Determine the (x, y) coordinate at the center of the cell enclosing the given text.  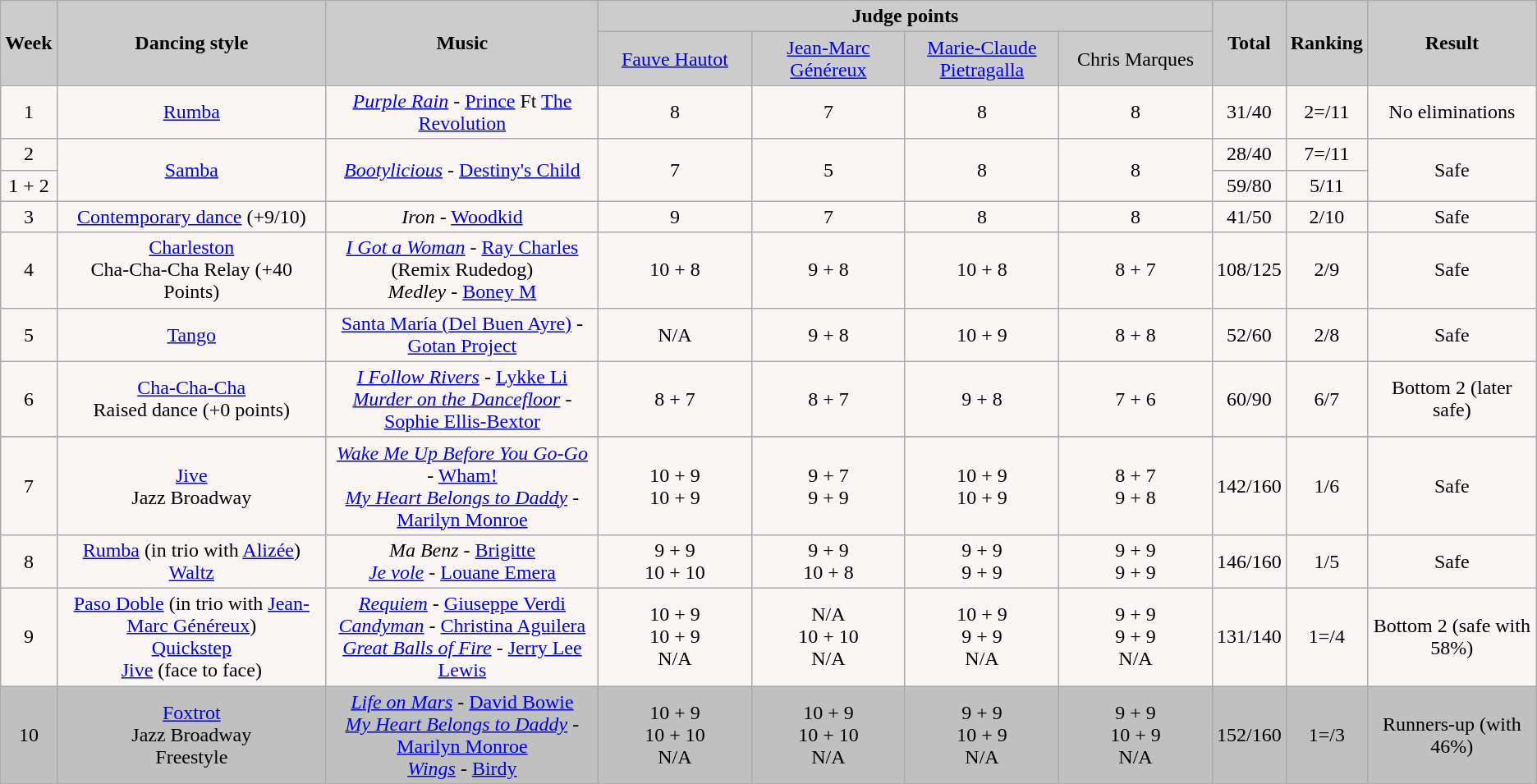
Bottom 2 (safe with 58%) (1452, 637)
8 + 79 + 8 (1135, 486)
52/60 (1250, 335)
152/160 (1250, 736)
N/A (675, 335)
9 + 99 + 9N/A (1135, 637)
1 (29, 112)
31/40 (1250, 112)
Dancing style (191, 43)
2/8 (1327, 335)
9 + 79 + 9 (828, 486)
CharlestonCha-Cha-Cha Relay (+40 Points) (191, 270)
Santa María (Del Buen Ayre) - Gotan Project (461, 335)
60/90 (1250, 399)
9 + 910 + 8 (828, 562)
59/80 (1250, 186)
142/160 (1250, 486)
5/11 (1327, 186)
10 + 99 + 9N/A (982, 637)
Wake Me Up Before You Go-Go - Wham!My Heart Belongs to Daddy - Marilyn Monroe (461, 486)
1/5 (1327, 562)
Music (461, 43)
Jean-Marc Généreux (828, 59)
10 (29, 736)
Judge points (905, 16)
Bootylicious - Destiny's Child (461, 170)
Tango (191, 335)
4 (29, 270)
2/9 (1327, 270)
6 (29, 399)
Rumba (in trio with Alizée)Waltz (191, 562)
Iron - Woodkid (461, 217)
Rumba (191, 112)
10 + 9 (982, 335)
N/A10 + 10N/A (828, 637)
7 + 6 (1135, 399)
Samba (191, 170)
146/160 (1250, 562)
2 (29, 154)
28/40 (1250, 154)
1=/3 (1327, 736)
9 + 910 + 10 (675, 562)
I Got a Woman - Ray Charles (Remix Rudedog)Medley - Boney M (461, 270)
Marie-Claude Pietragalla (982, 59)
8 + 8 (1135, 335)
3 (29, 217)
Cha-Cha-ChaRaised dance (+0 points) (191, 399)
2/10 (1327, 217)
Life on Mars - David BowieMy Heart Belongs to Daddy - Marilyn MonroeWings - Birdy (461, 736)
I Follow Rivers - Lykke LiMurder on the Dancefloor - Sophie Ellis-Bextor (461, 399)
1 + 2 (29, 186)
1=/4 (1327, 637)
Purple Rain - Prince Ft The Revolution (461, 112)
41/50 (1250, 217)
2=/11 (1327, 112)
No eliminations (1452, 112)
10 + 910 + 9N/A (675, 637)
Bottom 2 (later safe) (1452, 399)
JiveJazz Broadway (191, 486)
Week (29, 43)
7=/11 (1327, 154)
Contemporary dance (+9/10) (191, 217)
1/6 (1327, 486)
Paso Doble (in trio with Jean-Marc Généreux)QuickstepJive (face to face) (191, 637)
Total (1250, 43)
Requiem - Giuseppe VerdiCandyman - Christina AguileraGreat Balls of Fire - Jerry Lee Lewis (461, 637)
108/125 (1250, 270)
6/7 (1327, 399)
Ranking (1327, 43)
Ma Benz - BrigitteJe vole - Louane Emera (461, 562)
Fauve Hautot (675, 59)
Result (1452, 43)
Runners-up (with 46%) (1452, 736)
FoxtrotJazz BroadwayFreestyle (191, 736)
Chris Marques (1135, 59)
131/140 (1250, 637)
